Find where the given text appears and provide that cell's center as (x, y) coordinate. 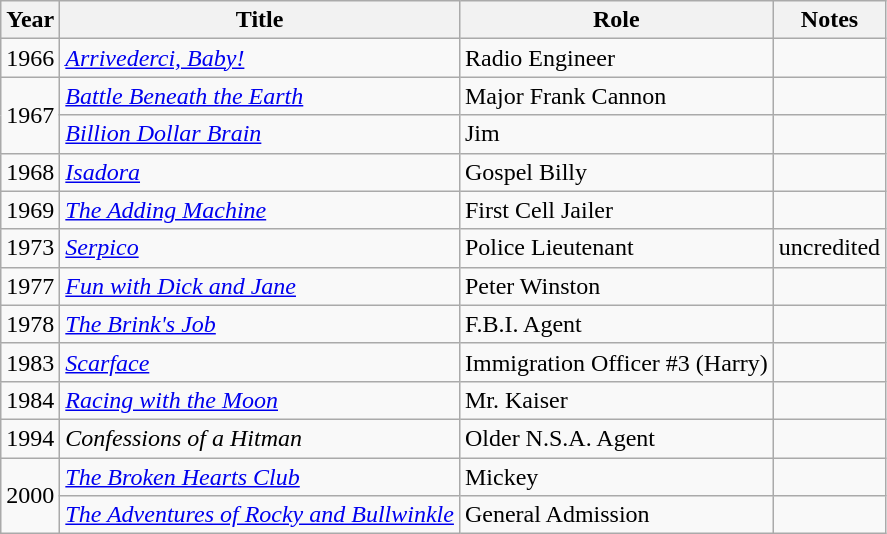
1984 (30, 400)
1994 (30, 438)
Notes (829, 20)
Older N.S.A. Agent (616, 438)
The Broken Hearts Club (260, 477)
1969 (30, 210)
uncredited (829, 248)
Year (30, 20)
Mr. Kaiser (616, 400)
Major Frank Cannon (616, 96)
Title (260, 20)
Gospel Billy (616, 172)
Mickey (616, 477)
Racing with the Moon (260, 400)
Police Lieutenant (616, 248)
1968 (30, 172)
Scarface (260, 362)
First Cell Jailer (616, 210)
General Admission (616, 515)
Confessions of a Hitman (260, 438)
2000 (30, 496)
1966 (30, 58)
F.B.I. Agent (616, 324)
The Adventures of Rocky and Bullwinkle (260, 515)
Battle Beneath the Earth (260, 96)
Fun with Dick and Jane (260, 286)
Arrivederci, Baby! (260, 58)
The Brink's Job (260, 324)
The Adding Machine (260, 210)
Jim (616, 134)
1983 (30, 362)
Immigration Officer #3 (Harry) (616, 362)
1967 (30, 115)
Role (616, 20)
Isadora (260, 172)
1973 (30, 248)
Radio Engineer (616, 58)
1978 (30, 324)
Serpico (260, 248)
1977 (30, 286)
Peter Winston (616, 286)
Billion Dollar Brain (260, 134)
